Identify which cell holds the provided text, then report its (x, y) central coordinate. 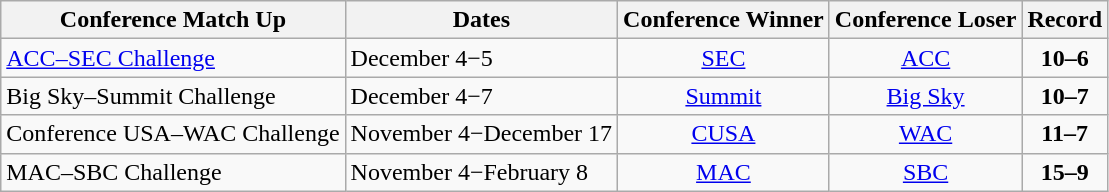
November 4−February 8 (482, 172)
CUSA (724, 134)
Conference Match Up (173, 20)
Summit (724, 96)
WAC (926, 134)
Big Sky–Summit Challenge (173, 96)
December 4−7 (482, 96)
11–7 (1065, 134)
ACC–SEC Challenge (173, 58)
Dates (482, 20)
Conference Loser (926, 20)
MAC (724, 172)
15–9 (1065, 172)
SEC (724, 58)
ACC (926, 58)
10–6 (1065, 58)
SBC (926, 172)
10–7 (1065, 96)
November 4−December 17 (482, 134)
Record (1065, 20)
December 4−5 (482, 58)
Conference USA–WAC Challenge (173, 134)
Conference Winner (724, 20)
MAC–SBC Challenge (173, 172)
Big Sky (926, 96)
